Pinpoint the cell where the given text exists, returning its (X, Y) midpoint coordinate. 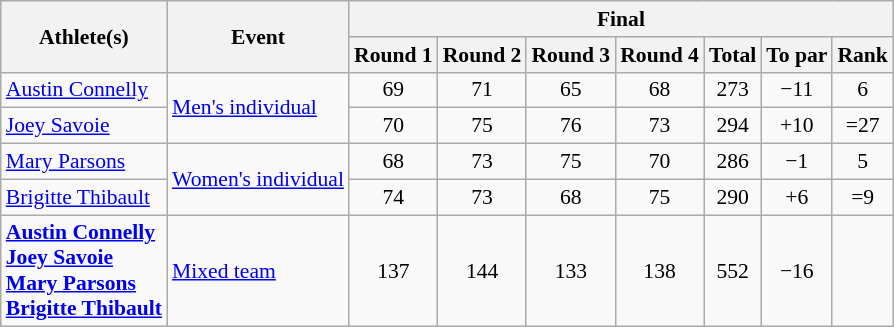
Women's individual (258, 180)
Total (732, 55)
+10 (796, 126)
+6 (796, 197)
−11 (796, 90)
Rank (862, 55)
Mary Parsons (84, 162)
Round 1 (394, 55)
133 (570, 271)
Men's individual (258, 108)
Mixed team (258, 271)
76 (570, 126)
Final (621, 19)
138 (660, 271)
Joey Savoie (84, 126)
144 (482, 271)
Event (258, 36)
74 (394, 197)
Brigitte Thibault (84, 197)
Round 2 (482, 55)
137 (394, 271)
To par (796, 55)
Athlete(s) (84, 36)
Austin Connelly (84, 90)
=9 (862, 197)
Round 4 (660, 55)
273 (732, 90)
294 (732, 126)
69 (394, 90)
286 (732, 162)
5 (862, 162)
Round 3 (570, 55)
Austin ConnellyJoey SavoieMary ParsonsBrigitte Thibault (84, 271)
=27 (862, 126)
6 (862, 90)
65 (570, 90)
−16 (796, 271)
552 (732, 271)
290 (732, 197)
−1 (796, 162)
71 (482, 90)
